Return [X, Y] of the center of cell containing provided text 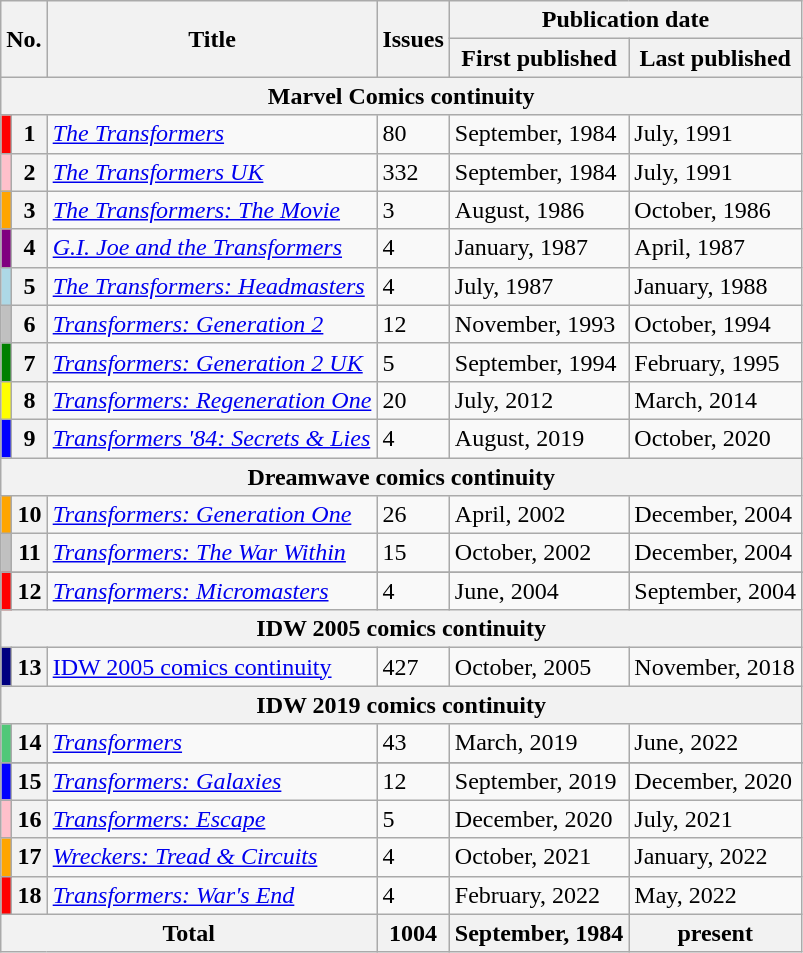
10 [30, 515]
16 [30, 819]
Transformers [212, 743]
present [716, 933]
Transformers: Generation 2 UK [212, 362]
14 [30, 743]
80 [413, 134]
Total [189, 933]
Transformers: Regeneration One [212, 400]
February, 1995 [716, 362]
First published [539, 58]
Transformers: Generation One [212, 515]
October, 1994 [716, 324]
Issues [413, 39]
July, 2012 [539, 400]
Transformers: Escape [212, 819]
November, 1993 [539, 324]
Dreamwave comics continuity [402, 477]
July, 2021 [716, 819]
October, 2005 [539, 667]
Transformers: War's End [212, 895]
Transformers '84: Secrets & Lies [212, 438]
20 [413, 400]
The Transformers UK [212, 172]
July, 1987 [539, 286]
11 [30, 553]
January, 1987 [539, 248]
June, 2004 [539, 591]
1004 [413, 933]
October, 2020 [716, 438]
November, 2018 [716, 667]
Marvel Comics continuity [402, 96]
The Transformers: Headmasters [212, 286]
G.I. Joe and the Transformers [212, 248]
332 [413, 172]
43 [413, 743]
August, 1986 [539, 210]
6 [30, 324]
August, 2019 [539, 438]
October, 1986 [716, 210]
April, 2002 [539, 515]
April, 1987 [716, 248]
Transformers: Galaxies [212, 781]
26 [413, 515]
Title [212, 39]
Last published [716, 58]
2 [30, 172]
No. [24, 39]
7 [30, 362]
IDW 2019 comics continuity [402, 705]
October, 2002 [539, 553]
January, 1988 [716, 286]
The Transformers [212, 134]
17 [30, 857]
June, 2022 [716, 743]
February, 2022 [539, 895]
January, 2022 [716, 857]
Wreckers: Tread & Circuits [212, 857]
8 [30, 400]
September, 1994 [539, 362]
The Transformers: The Movie [212, 210]
September, 2019 [539, 781]
427 [413, 667]
May, 2022 [716, 895]
9 [30, 438]
1 [30, 134]
March, 2019 [539, 743]
Transformers: The War Within [212, 553]
18 [30, 895]
Transformers: Generation 2 [212, 324]
13 [30, 667]
March, 2014 [716, 400]
Transformers: Micromasters [212, 591]
September, 2004 [716, 591]
October, 2021 [539, 857]
Publication date [625, 20]
